Capture the cell that displays the provided text and extract its [x, y] central coordinate. 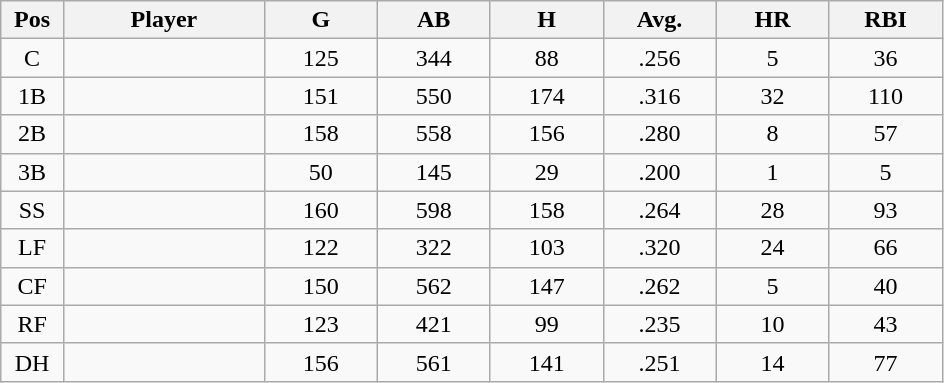
Pos [32, 20]
50 [320, 172]
561 [434, 362]
558 [434, 134]
99 [546, 324]
150 [320, 286]
110 [886, 96]
122 [320, 248]
.320 [660, 248]
.262 [660, 286]
77 [886, 362]
93 [886, 210]
421 [434, 324]
2B [32, 134]
.280 [660, 134]
29 [546, 172]
H [546, 20]
322 [434, 248]
.264 [660, 210]
1B [32, 96]
32 [772, 96]
598 [434, 210]
HR [772, 20]
.316 [660, 96]
3B [32, 172]
RF [32, 324]
160 [320, 210]
8 [772, 134]
145 [434, 172]
562 [434, 286]
550 [434, 96]
57 [886, 134]
Avg. [660, 20]
10 [772, 324]
Player [164, 20]
C [32, 58]
SS [32, 210]
24 [772, 248]
40 [886, 286]
14 [772, 362]
.200 [660, 172]
88 [546, 58]
1 [772, 172]
LF [32, 248]
.256 [660, 58]
123 [320, 324]
125 [320, 58]
.235 [660, 324]
174 [546, 96]
141 [546, 362]
147 [546, 286]
151 [320, 96]
G [320, 20]
66 [886, 248]
.251 [660, 362]
344 [434, 58]
103 [546, 248]
28 [772, 210]
DH [32, 362]
43 [886, 324]
36 [886, 58]
CF [32, 286]
RBI [886, 20]
AB [434, 20]
